Return the [x, y] coordinate for the center point of the cell that contains the specified text.  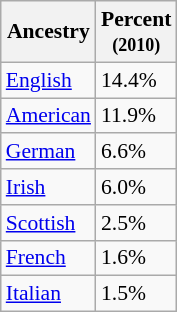
Ancestry [48, 32]
1.6% [136, 258]
French [48, 258]
14.4% [136, 80]
Percent(2010) [136, 32]
English [48, 80]
6.0% [136, 187]
American [48, 116]
Irish [48, 187]
Italian [48, 294]
2.5% [136, 223]
German [48, 152]
11.9% [136, 116]
Scottish [48, 223]
6.6% [136, 152]
1.5% [136, 294]
